From the cell containing the given text, extract its center point as [X, Y] coordinate. 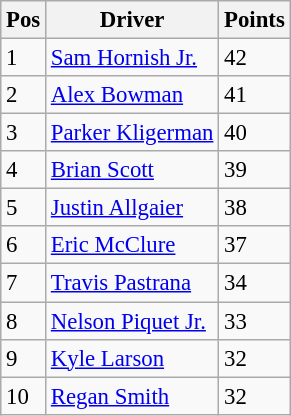
Travis Pastrana [132, 283]
Justin Allgaier [132, 208]
40 [254, 133]
Alex Bowman [132, 95]
8 [24, 321]
Driver [132, 20]
4 [24, 170]
42 [254, 58]
Nelson Piquet Jr. [132, 321]
6 [24, 245]
3 [24, 133]
38 [254, 208]
39 [254, 170]
Kyle Larson [132, 358]
7 [24, 283]
37 [254, 245]
9 [24, 358]
Sam Hornish Jr. [132, 58]
34 [254, 283]
2 [24, 95]
Points [254, 20]
Regan Smith [132, 396]
10 [24, 396]
33 [254, 321]
41 [254, 95]
Pos [24, 20]
1 [24, 58]
Parker Kligerman [132, 133]
Eric McClure [132, 245]
Brian Scott [132, 170]
5 [24, 208]
